Find where the given text appears and provide that cell's center as [X, Y] coordinate. 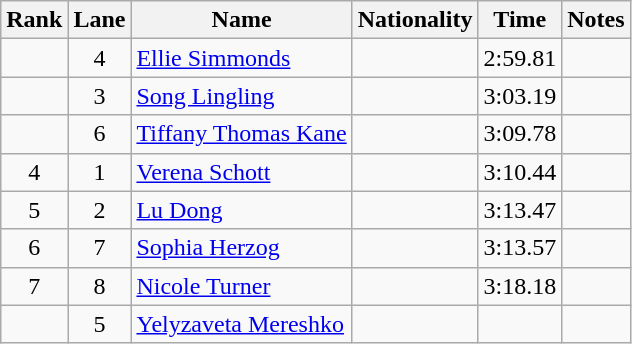
2:59.81 [520, 58]
3:03.19 [520, 96]
Tiffany Thomas Kane [242, 134]
2 [100, 210]
8 [100, 286]
Yelyzaveta Mereshko [242, 324]
3:09.78 [520, 134]
Lu Dong [242, 210]
3:10.44 [520, 172]
1 [100, 172]
3 [100, 96]
Notes [596, 20]
Rank [34, 20]
Name [242, 20]
3:13.57 [520, 248]
Ellie Simmonds [242, 58]
Lane [100, 20]
Sophia Herzog [242, 248]
Song Lingling [242, 96]
3:18.18 [520, 286]
3:13.47 [520, 210]
Nicole Turner [242, 286]
Verena Schott [242, 172]
Time [520, 20]
Nationality [415, 20]
